For the text-containing cell, return its midpoint in [X, Y] coordinate format. 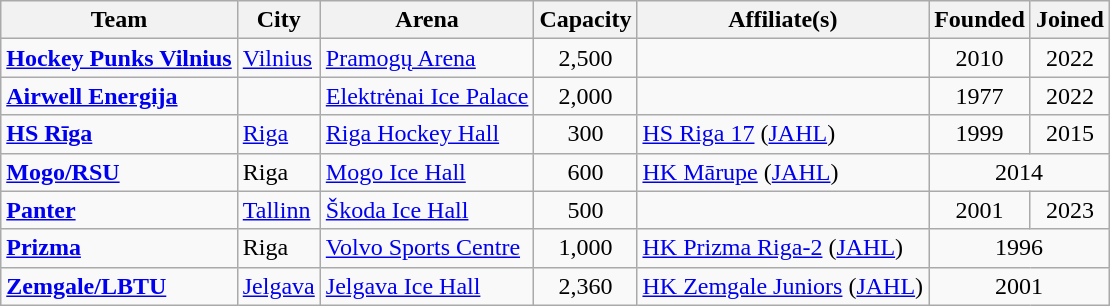
300 [586, 134]
Pramogų Arena [427, 58]
Capacity [586, 20]
HK Zemgale Juniors (JAHL) [783, 286]
1,000 [586, 248]
2,360 [586, 286]
Elektrėnai Ice Palace [427, 96]
Prizma [119, 248]
2015 [1070, 134]
City [278, 20]
Tallinn [278, 210]
Affiliate(s) [783, 20]
2,000 [586, 96]
Zemgale/LBTU [119, 286]
1977 [980, 96]
Joined [1070, 20]
Mogo/RSU [119, 172]
Airwell Energija [119, 96]
Škoda Ice Hall [427, 210]
500 [586, 210]
Riga Hockey Hall [427, 134]
Founded [980, 20]
2014 [1020, 172]
600 [586, 172]
2,500 [586, 58]
Mogo Ice Hall [427, 172]
HK Mārupe (JAHL) [783, 172]
Hockey Punks Vilnius [119, 58]
HK Prizma Riga-2 (JAHL) [783, 248]
Vilnius [278, 58]
HS Riga 17 (JAHL) [783, 134]
Jelgava [278, 286]
Volvo Sports Centre [427, 248]
2023 [1070, 210]
1999 [980, 134]
HS Rīga [119, 134]
Arena [427, 20]
Jelgava Ice Hall [427, 286]
2010 [980, 58]
Team [119, 20]
1996 [1020, 248]
Panter [119, 210]
